Provide the [x, y] coordinate of the cell's center where the given text is located.  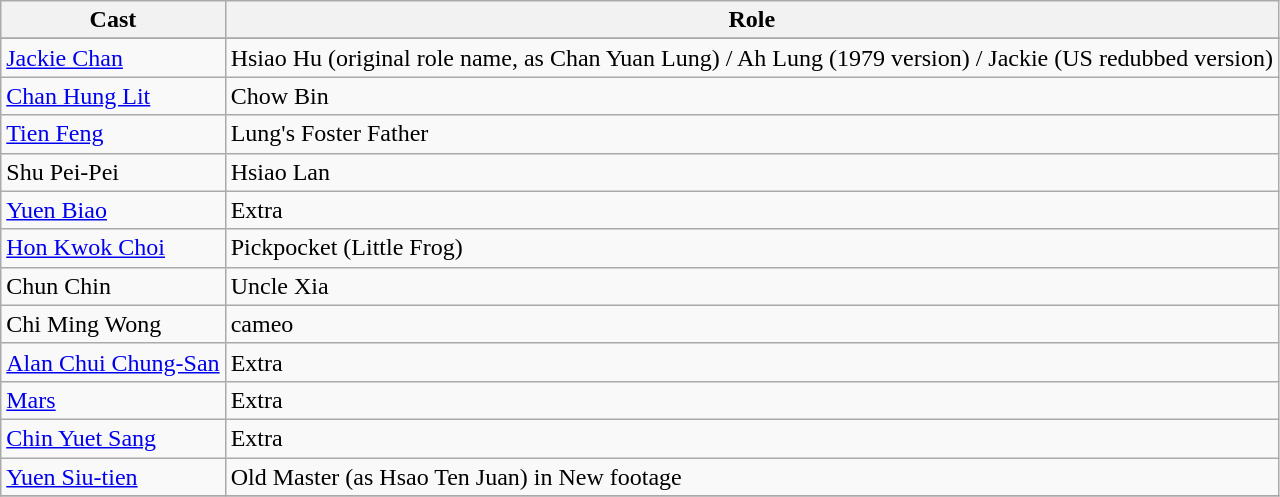
Pickpocket (Little Frog) [752, 248]
Alan Chui Chung-San [113, 362]
Uncle Xia [752, 286]
Chi Ming Wong [113, 324]
Chan Hung Lit [113, 96]
Chow Bin [752, 96]
Hon Kwok Choi [113, 248]
Yuen Siu-tien [113, 477]
Lung's Foster Father [752, 134]
Chin Yuet Sang [113, 438]
Tien Feng [113, 134]
Mars [113, 400]
cameo [752, 324]
Yuen Biao [113, 210]
Old Master (as Hsao Ten Juan) in New footage [752, 477]
Shu Pei-Pei [113, 172]
Role [752, 20]
Jackie Chan [113, 58]
Hsiao Hu (original role name, as Chan Yuan Lung) / Ah Lung (1979 version) / Jackie (US redubbed version) [752, 58]
Hsiao Lan [752, 172]
Cast [113, 20]
Chun Chin [113, 286]
